Output the (X, Y) coordinate of the center of the cell containing the given text.  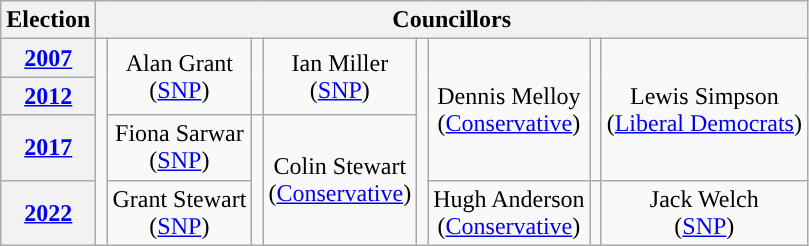
2022 (48, 212)
Councillors (452, 20)
Election (48, 20)
Colin Stewart(Conservative) (340, 180)
2017 (48, 148)
Alan Grant(SNP) (180, 77)
Ian Miller(SNP) (340, 77)
Jack Welch(SNP) (704, 212)
Dennis Melloy(Conservative) (509, 110)
Lewis Simpson(Liberal Democrats) (704, 110)
Grant Stewart(SNP) (180, 212)
Hugh Anderson(Conservative) (509, 212)
Fiona Sarwar(SNP) (180, 148)
2012 (48, 96)
2007 (48, 58)
